Detect which cell encompasses the target text, then output its [X, Y] center coordinate. 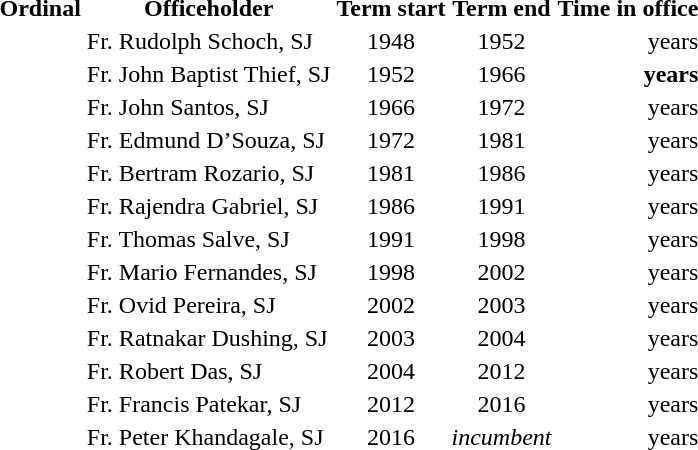
Fr. Rudolph Schoch, SJ [208, 41]
Fr. Bertram Rozario, SJ [208, 173]
Fr. Rajendra Gabriel, SJ [208, 206]
Fr. Mario Fernandes, SJ [208, 272]
2016 [502, 404]
Fr. Robert Das, SJ [208, 371]
Fr. Ratnakar Dushing, SJ [208, 338]
Fr. Thomas Salve, SJ [208, 239]
1948 [391, 41]
Fr. Francis Patekar, SJ [208, 404]
Fr. Ovid Pereira, SJ [208, 305]
Fr. John Baptist Thief, SJ [208, 74]
Fr. John Santos, SJ [208, 107]
Fr. Edmund D’Souza, SJ [208, 140]
